Return the (x, y) coordinate for the center point of the cell that contains the specified text.  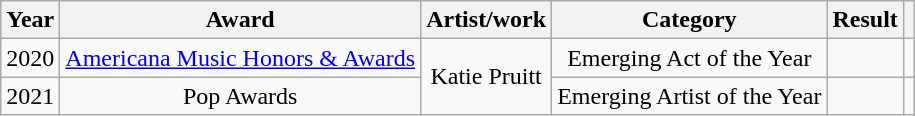
2021 (30, 96)
2020 (30, 58)
Award (240, 20)
Emerging Artist of the Year (690, 96)
Pop Awards (240, 96)
Katie Pruitt (486, 77)
Americana Music Honors & Awards (240, 58)
Category (690, 20)
Result (865, 20)
Emerging Act of the Year (690, 58)
Year (30, 20)
Artist/work (486, 20)
